Capture the cell that displays the provided text and extract its (x, y) central coordinate. 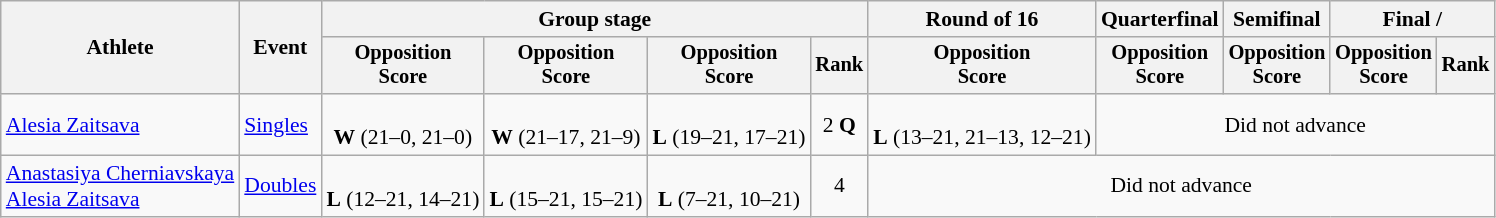
Group stage (594, 19)
W (21–17, 21–9) (566, 124)
Quarterfinal (1160, 19)
L (19–21, 17–21) (728, 124)
Singles (280, 124)
2 Q (840, 124)
4 (840, 186)
L (13–21, 21–13, 12–21) (982, 124)
Athlete (120, 48)
Final / (1412, 19)
Semifinal (1278, 19)
L (12–21, 14–21) (402, 186)
L (15–21, 15–21) (566, 186)
W (21–0, 21–0) (402, 124)
Event (280, 48)
Alesia Zaitsava (120, 124)
L (7–21, 10–21) (728, 186)
Round of 16 (982, 19)
Doubles (280, 186)
Anastasiya CherniavskayaAlesia Zaitsava (120, 186)
